Provide the (x, y) coordinate of the cell's center where the given text is located.  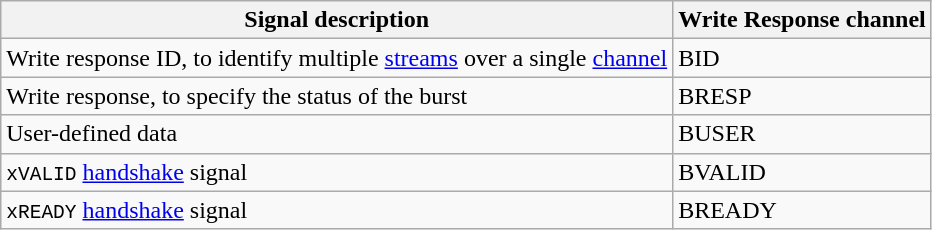
Write response, to specify the status of the burst (337, 96)
BID (802, 58)
xREADY handshake signal (337, 210)
BUSER (802, 134)
BREADY (802, 210)
BRESP (802, 96)
xVALID handshake signal (337, 172)
BVALID (802, 172)
Write response ID, to identify multiple streams over a single channel (337, 58)
Write Response channel (802, 20)
Signal description (337, 20)
User-defined data (337, 134)
